Search for the cell housing the specified text and yield its [X, Y] center coordinate. 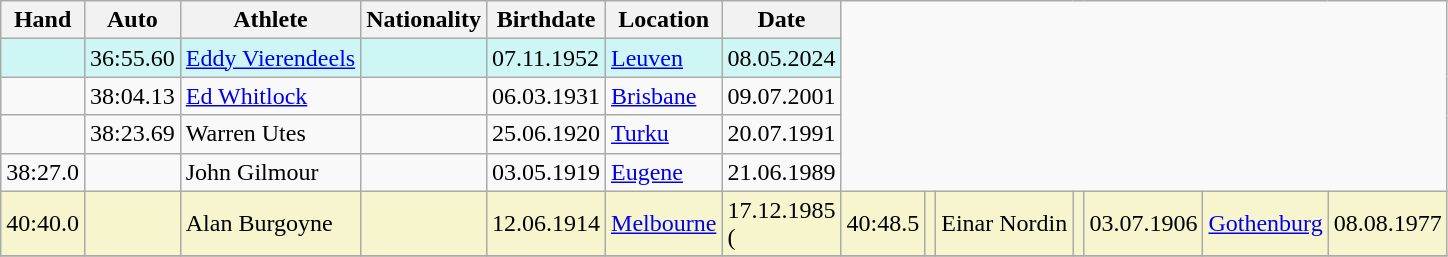
Athlete [270, 20]
Eddy Vierendeels [270, 58]
Gothenburg [1266, 224]
Leuven [664, 58]
Ed Whitlock [270, 96]
36:55.60 [132, 58]
Turku [664, 134]
Hand [43, 20]
38:23.69 [132, 134]
07.11.1952 [546, 58]
21.06.1989 [782, 172]
40:40.0 [43, 224]
08.05.2024 [782, 58]
Eugene [664, 172]
John Gilmour [270, 172]
12.06.1914 [546, 224]
38:04.13 [132, 96]
08.08.1977 [1388, 224]
Auto [132, 20]
03.07.1906 [1144, 224]
09.07.2001 [782, 96]
Alan Burgoyne [270, 224]
Location [664, 20]
25.06.1920 [546, 134]
17.12.1985( [782, 224]
20.07.1991 [782, 134]
Brisbane [664, 96]
Birthdate [546, 20]
Nationality [424, 20]
Date [782, 20]
06.03.1931 [546, 96]
03.05.1919 [546, 172]
38:27.0 [43, 172]
Melbourne [664, 224]
Warren Utes [270, 134]
40:48.5 [883, 224]
Einar Nordin [1004, 224]
